Extract the (X, Y) coordinate from the center of the cell holding the provided text.  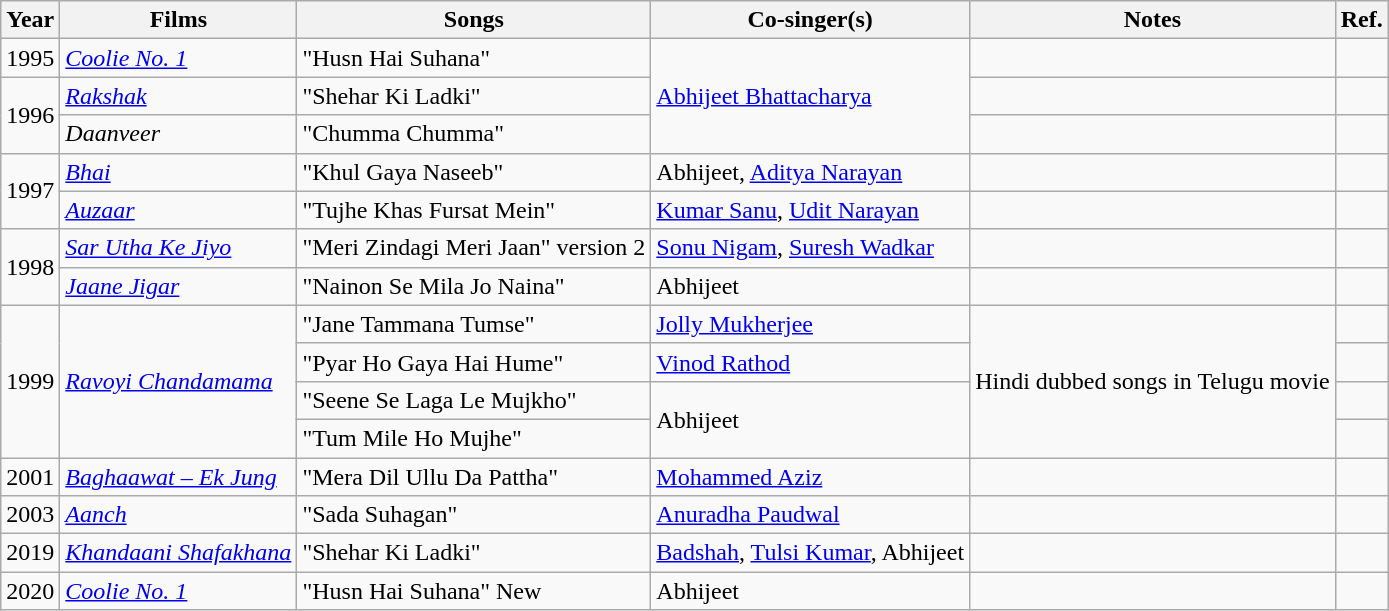
"Tujhe Khas Fursat Mein" (474, 210)
"Jane Tammana Tumse" (474, 324)
1997 (30, 191)
Auzaar (178, 210)
Abhijeet Bhattacharya (810, 96)
Songs (474, 20)
Baghaawat – Ek Jung (178, 477)
Anuradha Paudwal (810, 515)
2020 (30, 591)
Films (178, 20)
Daanveer (178, 134)
"Seene Se Laga Le Mujkho" (474, 400)
"Khul Gaya Naseeb" (474, 172)
2019 (30, 553)
1996 (30, 115)
"Meri Zindagi Meri Jaan" version 2 (474, 248)
"Husn Hai Suhana" New (474, 591)
1999 (30, 381)
"Chumma Chumma" (474, 134)
Jaane Jigar (178, 286)
Jolly Mukherjee (810, 324)
1998 (30, 267)
2001 (30, 477)
Ravoyi Chandamama (178, 381)
2003 (30, 515)
Co-singer(s) (810, 20)
Aanch (178, 515)
Kumar Sanu, Udit Narayan (810, 210)
Year (30, 20)
"Tum Mile Ho Mujhe" (474, 438)
Hindi dubbed songs in Telugu movie (1153, 381)
"Husn Hai Suhana" (474, 58)
"Mera Dil Ullu Da Pattha" (474, 477)
"Pyar Ho Gaya Hai Hume" (474, 362)
"Sada Suhagan" (474, 515)
Badshah, Tulsi Kumar, Abhijeet (810, 553)
Vinod Rathod (810, 362)
Notes (1153, 20)
Sonu Nigam, Suresh Wadkar (810, 248)
Mohammed Aziz (810, 477)
Rakshak (178, 96)
Abhijeet, Aditya Narayan (810, 172)
Sar Utha Ke Jiyo (178, 248)
Ref. (1362, 20)
"Nainon Se Mila Jo Naina" (474, 286)
Bhai (178, 172)
1995 (30, 58)
Khandaani Shafakhana (178, 553)
